Locate the cell with the specified text and output its [x, y] center coordinate. 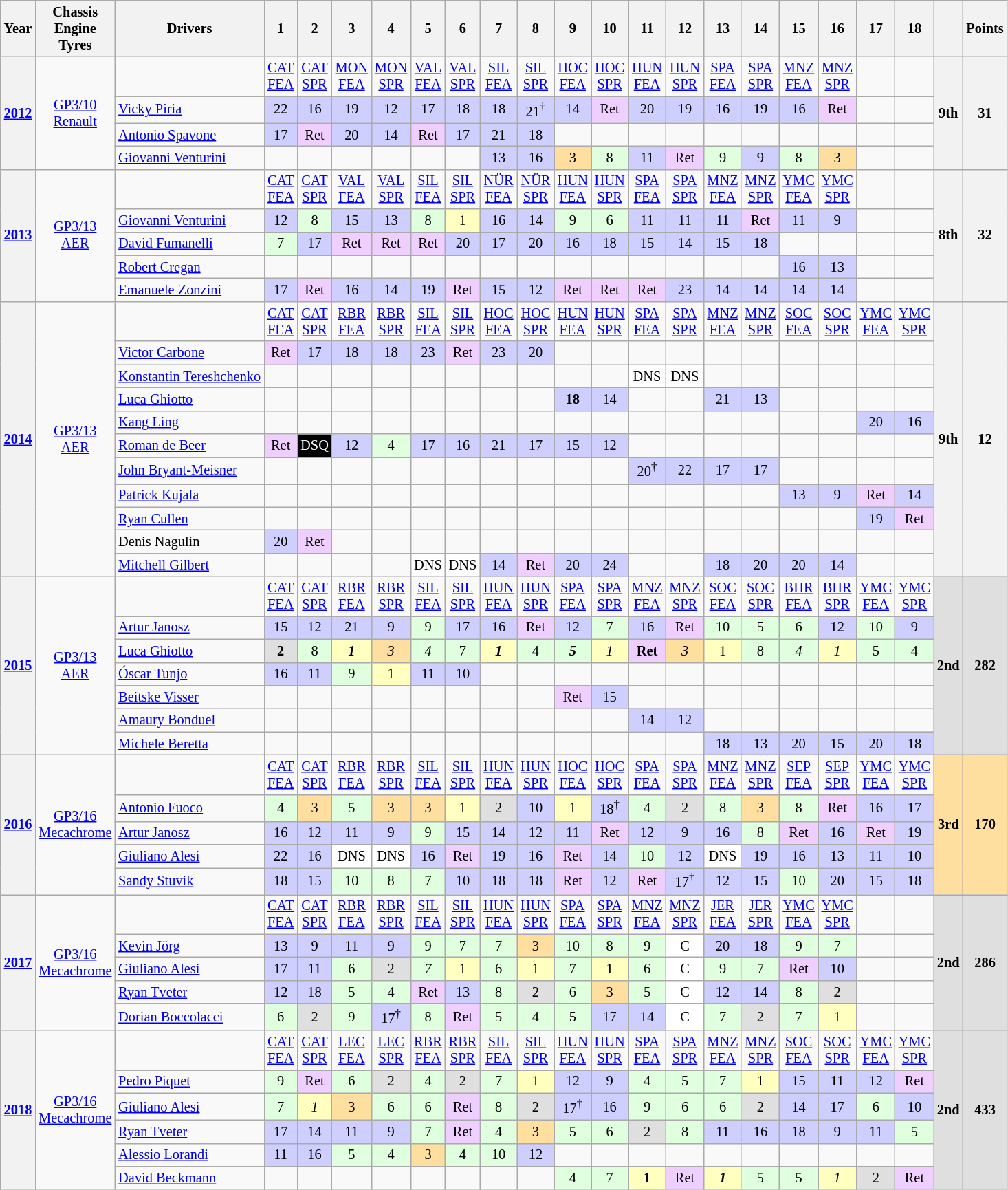
31 [985, 113]
BHRSPR [837, 596]
LECFEA [352, 1050]
Antonio Fuoco [190, 808]
Sandy Stuvik [190, 880]
GP3/10Renault [75, 113]
2013 [18, 235]
BHRFEA [798, 596]
24 [610, 565]
20† [648, 470]
Pedro Piquet [190, 1081]
Alessio Lorandi [190, 1155]
Robert Cregan [190, 267]
David Fumanelli [190, 244]
SEPSPR [837, 775]
Roman de Beer [190, 445]
Drivers [190, 28]
3rd [949, 824]
32 [985, 235]
286 [985, 962]
ChassisEngineTyres [75, 28]
Denis Nagulin [190, 541]
Óscar Tunjo [190, 674]
Ryan Cullen [190, 519]
Year [18, 28]
Dorian Boccolacci [190, 1017]
2014 [18, 439]
JERFEA [722, 914]
LECSPR [391, 1050]
Vicky Piria [190, 110]
Kevin Jörg [190, 946]
NÜRSPR [536, 189]
Beitske Visser [190, 697]
Emanuele Zonzini [190, 290]
282 [985, 666]
2015 [18, 666]
Kang Ling [190, 422]
Mitchell Gilbert [190, 565]
2018 [18, 1110]
2017 [18, 962]
Michele Beretta [190, 744]
Antonio Spavone [190, 135]
SEPFEA [798, 775]
2016 [18, 824]
NÜRFEA [498, 189]
2012 [18, 113]
JERSPR [760, 914]
Amaury Bonduel [190, 720]
John Bryant-Meisner [190, 470]
MONSPR [391, 76]
170 [985, 824]
433 [985, 1110]
Points [985, 28]
Victor Carbone [190, 353]
David Beckmann [190, 1178]
8th [949, 235]
Patrick Kujala [190, 495]
DSQ [314, 445]
MONFEA [352, 76]
Konstantin Tereshchenko [190, 376]
21† [536, 110]
18† [610, 808]
